From the cell containing the given text, extract its center point as [X, Y] coordinate. 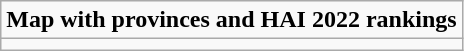
Map with provinces and HAI 2022 rankings [232, 20]
